Return (x, y) of the center of cell containing provided text 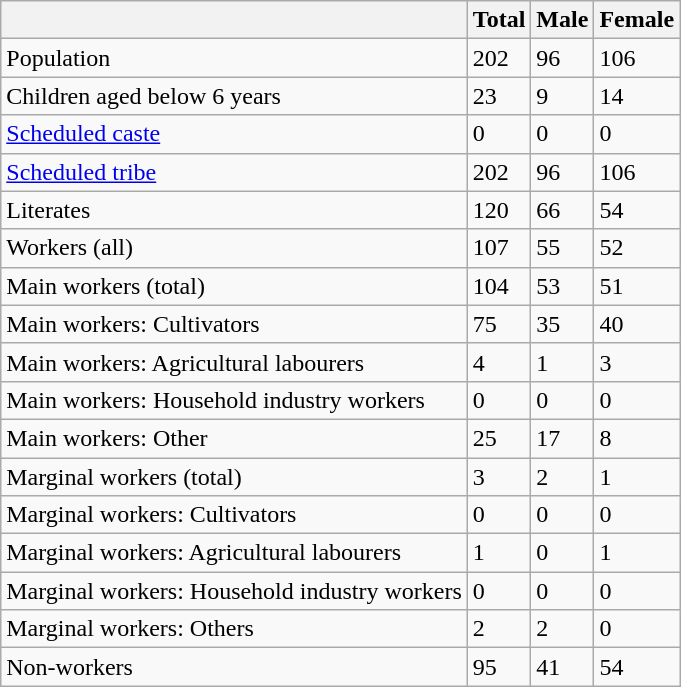
75 (499, 324)
51 (637, 286)
35 (562, 324)
Female (637, 20)
Main workers: Agricultural labourers (234, 362)
95 (499, 667)
53 (562, 286)
Workers (all) (234, 248)
Marginal workers: Agricultural labourers (234, 553)
Marginal workers: Others (234, 629)
Marginal workers (total) (234, 477)
Main workers: Household industry workers (234, 400)
Main workers: Cultivators (234, 324)
120 (499, 210)
Main workers (total) (234, 286)
25 (499, 438)
Marginal workers: Cultivators (234, 515)
41 (562, 667)
23 (499, 96)
40 (637, 324)
55 (562, 248)
107 (499, 248)
4 (499, 362)
66 (562, 210)
104 (499, 286)
Scheduled caste (234, 134)
Population (234, 58)
14 (637, 96)
17 (562, 438)
Children aged below 6 years (234, 96)
Male (562, 20)
Literates (234, 210)
Non-workers (234, 667)
9 (562, 96)
52 (637, 248)
Main workers: Other (234, 438)
Scheduled tribe (234, 172)
8 (637, 438)
Marginal workers: Household industry workers (234, 591)
Total (499, 20)
